Extract the (X, Y) coordinate from the center of the cell holding the provided text.  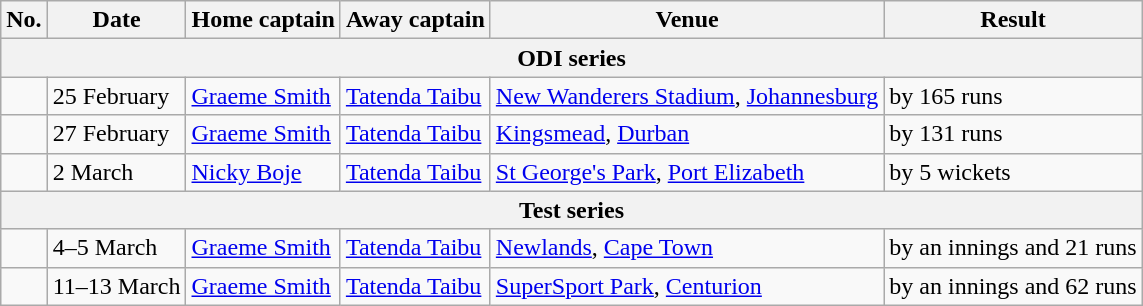
27 February (116, 134)
11–13 March (116, 286)
by an innings and 62 runs (1013, 286)
Venue (687, 20)
Date (116, 20)
St George's Park, Port Elizabeth (687, 172)
by 131 runs (1013, 134)
2 March (116, 172)
Away captain (415, 20)
No. (24, 20)
Test series (572, 210)
SuperSport Park, Centurion (687, 286)
Result (1013, 20)
Kingsmead, Durban (687, 134)
Nicky Boje (263, 172)
by an innings and 21 runs (1013, 248)
25 February (116, 96)
4–5 March (116, 248)
ODI series (572, 58)
Home captain (263, 20)
by 5 wickets (1013, 172)
New Wanderers Stadium, Johannesburg (687, 96)
by 165 runs (1013, 96)
Newlands, Cape Town (687, 248)
